Search for the cell housing the specified text and yield its (X, Y) center coordinate. 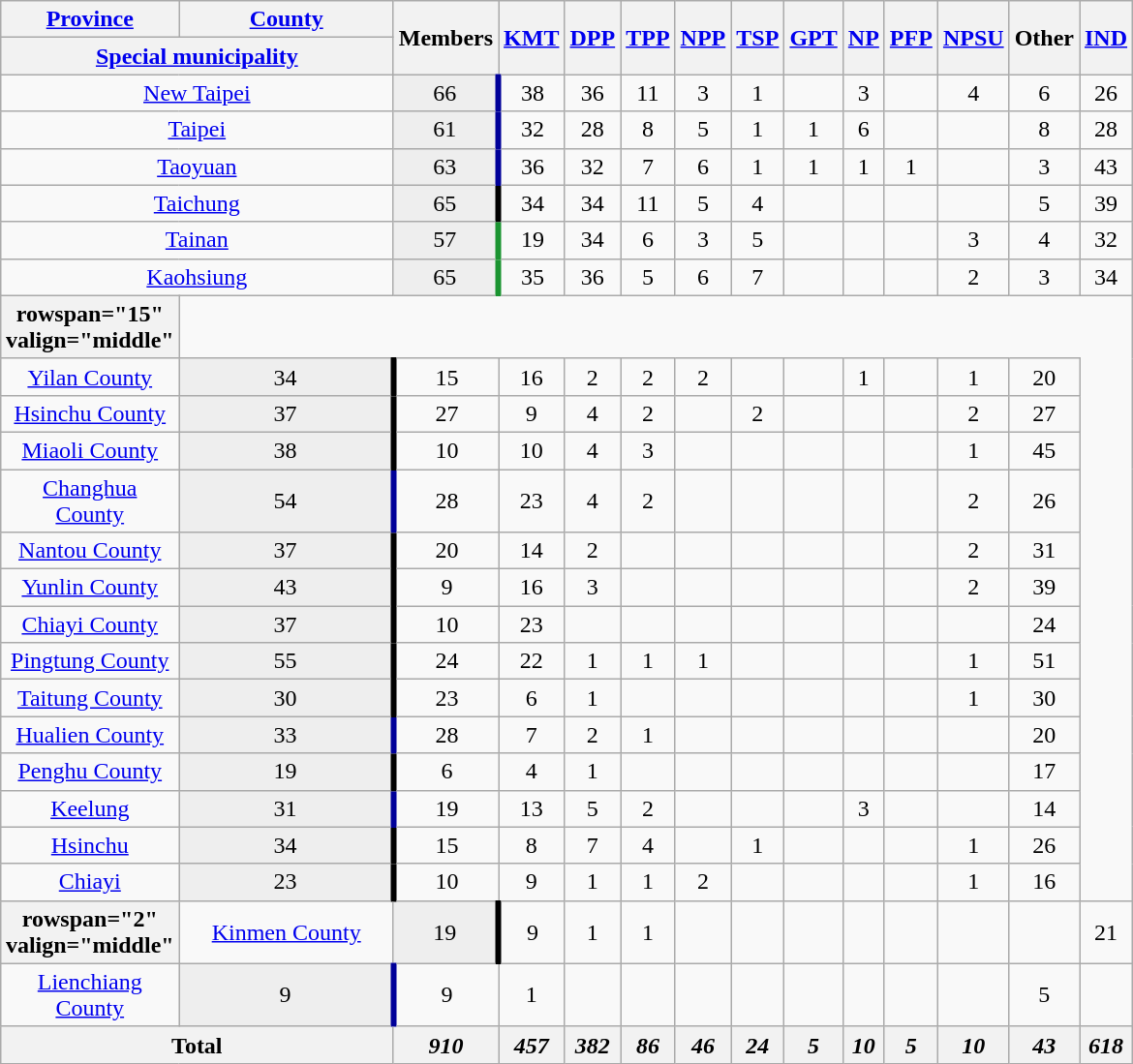
Hualien County (89, 735)
13 (532, 808)
PFP (910, 38)
Hsinchu County (89, 413)
IND (1106, 38)
457 (532, 1045)
Other (1044, 38)
DPP (593, 38)
Chiayi (89, 882)
382 (593, 1045)
22 (532, 661)
Tainan (197, 240)
35 (532, 277)
33 (287, 735)
Yunlin County (89, 588)
46 (703, 1045)
Miaoli County (89, 450)
Taipei (197, 130)
21 (1106, 931)
61 (445, 130)
51 (1044, 661)
rowspan="2" valign="middle" (89, 931)
Lienchiang County (89, 995)
Kaohsiung (197, 277)
54 (287, 500)
Total (197, 1045)
Province (89, 19)
Changhua County (89, 500)
NPP (703, 38)
County (287, 19)
45 (1044, 450)
Keelung (89, 808)
rowspan="15" valign="middle" (89, 327)
Penghu County (89, 772)
66 (445, 93)
910 (445, 1045)
17 (1044, 772)
Nantou County (89, 551)
Taoyuan (197, 167)
Pingtung County (89, 661)
KMT (532, 38)
55 (287, 661)
NPSU (973, 38)
618 (1106, 1045)
Taichung (197, 203)
Hsinchu (89, 845)
NP (864, 38)
57 (445, 240)
Taitung County (89, 698)
TSP (757, 38)
Chiayi County (89, 624)
New Taipei (197, 93)
Special municipality (197, 56)
Yilan County (89, 377)
GPT (813, 38)
Members (445, 38)
86 (648, 1045)
Kinmen County (287, 931)
63 (445, 167)
TPP (648, 38)
